For the text-containing cell, return its midpoint in [X, Y] coordinate format. 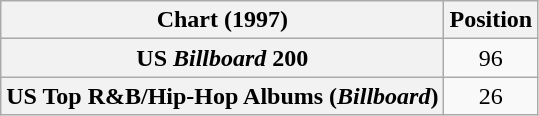
US Top R&B/Hip-Hop Albums (Billboard) [222, 96]
26 [491, 96]
96 [491, 58]
Chart (1997) [222, 20]
Position [491, 20]
US Billboard 200 [222, 58]
